Locate the cell with the specified text and output its (x, y) center coordinate. 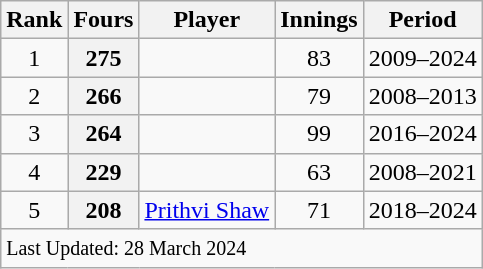
83 (319, 58)
63 (319, 172)
79 (319, 96)
Last Updated: 28 March 2024 (242, 248)
2 (34, 96)
2008–2013 (422, 96)
2018–2024 (422, 210)
Innings (319, 20)
71 (319, 210)
4 (34, 172)
266 (104, 96)
229 (104, 172)
2016–2024 (422, 134)
208 (104, 210)
2008–2021 (422, 172)
Period (422, 20)
5 (34, 210)
275 (104, 58)
99 (319, 134)
Rank (34, 20)
1 (34, 58)
264 (104, 134)
3 (34, 134)
2009–2024 (422, 58)
Fours (104, 20)
Prithvi Shaw (207, 210)
Player (207, 20)
